Detect which cell encompasses the target text, then output its (x, y) center coordinate. 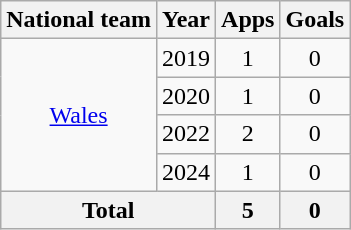
National team (79, 20)
Year (186, 20)
5 (248, 210)
Total (108, 210)
2 (248, 134)
2020 (186, 96)
Apps (248, 20)
Goals (315, 20)
2022 (186, 134)
Wales (79, 115)
2024 (186, 172)
2019 (186, 58)
